Detect which cell encompasses the target text, then output its (X, Y) center coordinate. 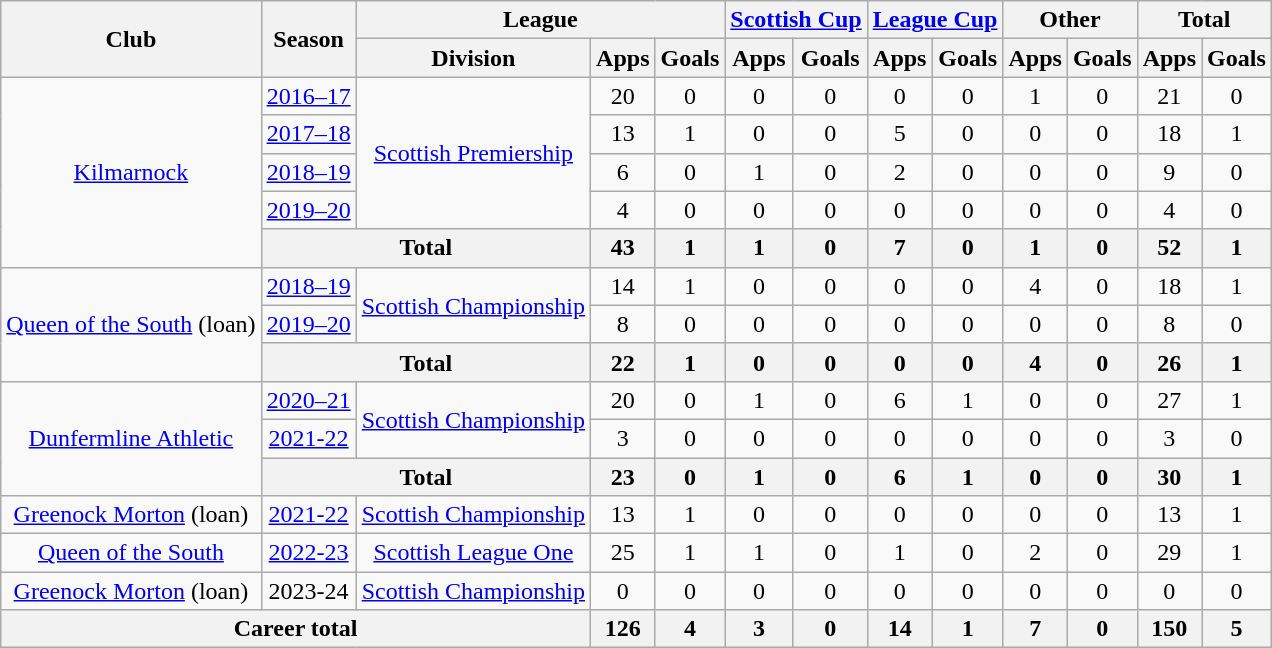
Scottish Cup (796, 20)
League Cup (935, 20)
2022-23 (308, 553)
Dunfermline Athletic (131, 438)
43 (623, 248)
Queen of the South (loan) (131, 324)
25 (623, 553)
9 (1169, 172)
2023-24 (308, 591)
Club (131, 39)
Career total (296, 629)
29 (1169, 553)
26 (1169, 362)
Scottish Premiership (473, 153)
Other (1070, 20)
126 (623, 629)
52 (1169, 248)
2020–21 (308, 400)
Division (473, 58)
2016–17 (308, 96)
150 (1169, 629)
Season (308, 39)
Queen of the South (131, 553)
2017–18 (308, 134)
Kilmarnock (131, 172)
30 (1169, 477)
League (540, 20)
22 (623, 362)
Scottish League One (473, 553)
27 (1169, 400)
23 (623, 477)
21 (1169, 96)
